For the text-containing cell, return its midpoint in [X, Y] coordinate format. 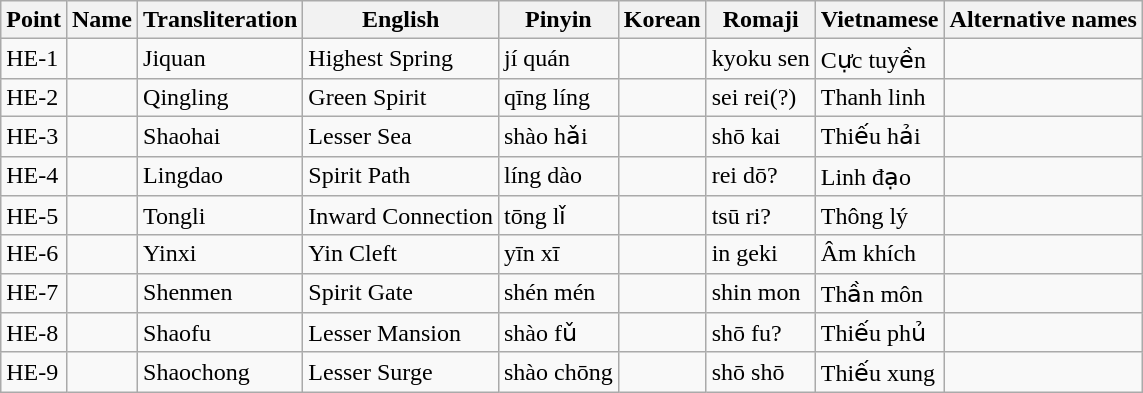
líng dào [558, 176]
shō fu? [760, 333]
Lesser Mansion [401, 333]
Pinyin [558, 20]
English [401, 20]
in geki [760, 254]
Thiếu xung [880, 372]
Tongli [220, 216]
Thần môn [880, 293]
shō kai [760, 136]
Yinxi [220, 254]
HE-3 [34, 136]
Transliteration [220, 20]
shin mon [760, 293]
Lingdao [220, 176]
Âm khích [880, 254]
qīng líng [558, 97]
Romaji [760, 20]
Linh đạo [880, 176]
Thông lý [880, 216]
HE-5 [34, 216]
HE-6 [34, 254]
Highest Spring [401, 59]
yīn xī [558, 254]
Qingling [220, 97]
Lesser Surge [401, 372]
Thiếu hải [880, 136]
HE-8 [34, 333]
HE-9 [34, 372]
Cực tuyền [880, 59]
Lesser Sea [401, 136]
sei rei(?) [760, 97]
HE-2 [34, 97]
Thiếu phủ [880, 333]
Thanh linh [880, 97]
Spirit Gate [401, 293]
shō shō [760, 372]
shén mén [558, 293]
shào chōng [558, 372]
rei dō? [760, 176]
tōng lǐ [558, 216]
jí quán [558, 59]
Alternative names [1043, 20]
Green Spirit [401, 97]
Name [102, 20]
Shaohai [220, 136]
Point [34, 20]
kyoku sen [760, 59]
shào fǔ [558, 333]
HE-4 [34, 176]
HE-1 [34, 59]
Shaofu [220, 333]
Vietnamese [880, 20]
Jiquan [220, 59]
shào hǎi [558, 136]
Yin Cleft [401, 254]
Shenmen [220, 293]
Korean [662, 20]
tsū ri? [760, 216]
Inward Connection [401, 216]
HE-7 [34, 293]
Spirit Path [401, 176]
Shaochong [220, 372]
